Extract the (X, Y) coordinate from the center of the cell holding the provided text.  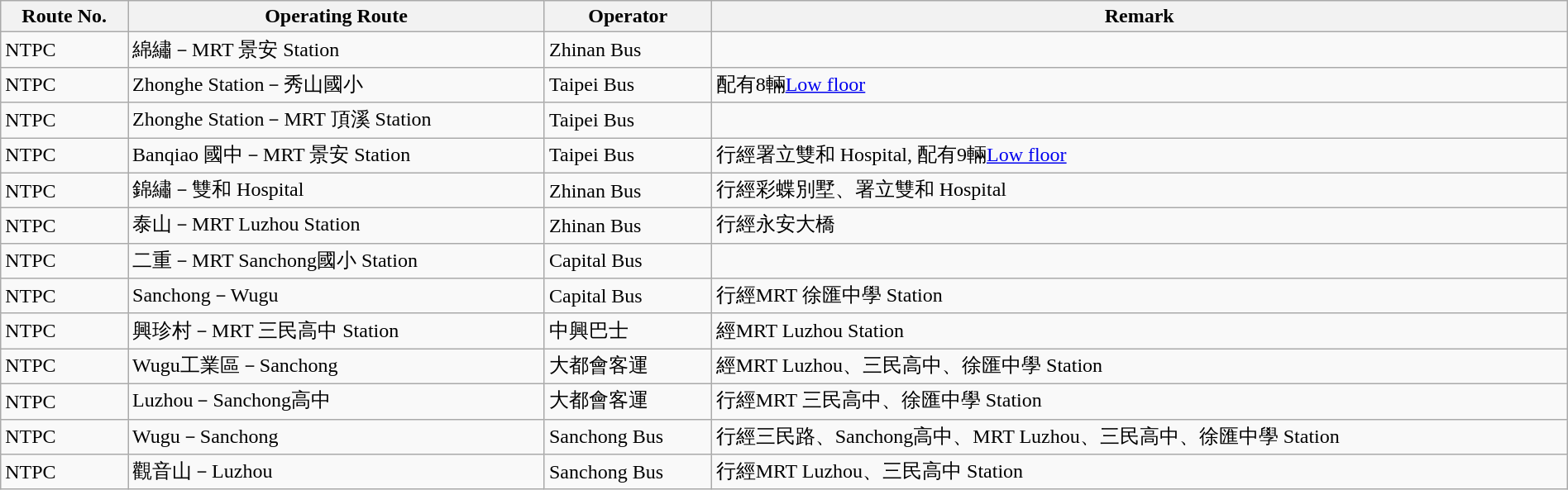
Wugu工業區－Sanchong (337, 367)
錦繡－雙和 Hospital (337, 190)
行經MRT Luzhou、三民高中 Station (1140, 473)
配有8輛Low floor (1140, 84)
Luzhou－Sanchong高中 (337, 402)
中興巴士 (628, 331)
經MRT Luzhou、三民高中、徐匯中學 Station (1140, 367)
興珍村－MRT 三民高中 Station (337, 331)
行經署立雙和 Hospital, 配有9輛Low floor (1140, 155)
行經三民路、Sanchong高中、MRT Luzhou、三民高中、徐匯中學 Station (1140, 436)
Sanchong－Wugu (337, 296)
Operator (628, 17)
綿繡－MRT 景安 Station (337, 50)
Remark (1140, 17)
Zhonghe Station－秀山國小 (337, 84)
行經彩蝶別墅、署立雙和 Hospital (1140, 190)
行經永安大橋 (1140, 226)
Wugu－Sanchong (337, 436)
二重－MRT Sanchong國小 Station (337, 261)
Banqiao 國中－MRT 景安 Station (337, 155)
行經MRT 徐匯中學 Station (1140, 296)
觀音山－Luzhou (337, 473)
行經MRT 三民高中、徐匯中學 Station (1140, 402)
Operating Route (337, 17)
Route No. (65, 17)
經MRT Luzhou Station (1140, 331)
泰山－MRT Luzhou Station (337, 226)
Zhonghe Station－MRT 頂溪 Station (337, 121)
